Find where the given text appears and provide that cell's center as [x, y] coordinate. 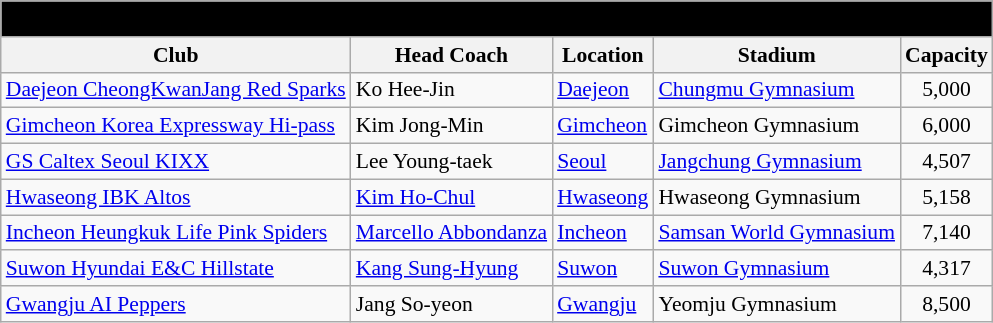
Suwon [602, 269]
Hwaseong Gymnasium [776, 197]
Lee Young-taek [452, 162]
Hwaseong IBK Altos [176, 197]
Gimcheon Gymnasium [776, 126]
Gwangju AI Peppers [176, 304]
Yeomju Gymnasium [776, 304]
Kang Sung-Hyung [452, 269]
Gimcheon [602, 126]
4,317 [946, 269]
Location [602, 55]
Head Coach [452, 55]
Hwaseong [602, 197]
Samsan World Gymnasium [776, 233]
GS Caltex Seoul KIXX [176, 162]
Jang So-yeon [452, 304]
5,000 [946, 90]
5,158 [946, 197]
Kim Ho-Chul [452, 197]
Stadium [776, 55]
Ko Hee-Jin [452, 90]
6,000 [946, 126]
8,500 [946, 304]
Kim Jong-Min [452, 126]
Incheon Heungkuk Life Pink Spiders [176, 233]
Suwon Gymnasium [776, 269]
Jangchung Gymnasium [776, 162]
Marcello Abbondanza [452, 233]
Suwon Hyundai E&C Hillstate [176, 269]
Incheon [602, 233]
2024–25 V.League (South Korea) Women's [497, 19]
Daejeon CheongKwanJang Red Sparks [176, 90]
Chungmu Gymnasium [776, 90]
Seoul [602, 162]
Daejeon [602, 90]
4,507 [946, 162]
Gwangju [602, 304]
Club [176, 55]
Gimcheon Korea Expressway Hi-pass [176, 126]
Capacity [946, 55]
7,140 [946, 233]
